Scan for the cell matching the given text and deliver its (X, Y) coordinate at center. 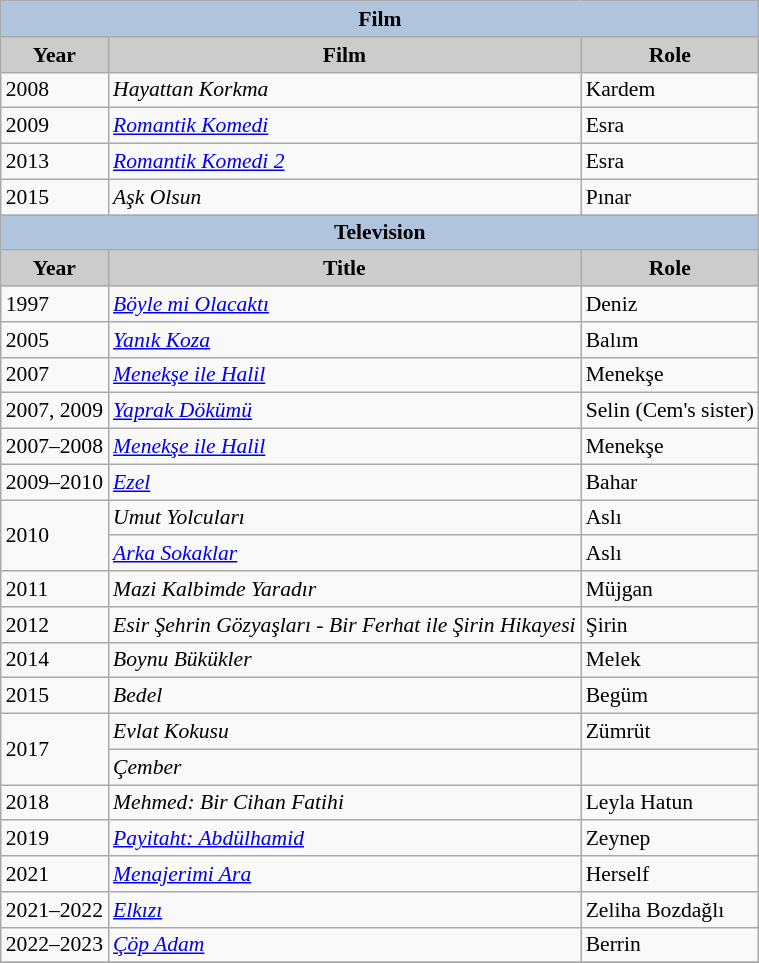
Aşk Olsun (344, 197)
Television (380, 233)
2008 (54, 90)
Müjgan (670, 589)
Romantik Komedi (344, 126)
2009–2010 (54, 482)
Yaprak Dökümü (344, 411)
Zümrüt (670, 732)
2022–2023 (54, 945)
Arka Sokaklar (344, 554)
Elkızı (344, 910)
Romantik Komedi 2 (344, 162)
2010 (54, 536)
2021 (54, 874)
Şirin (670, 625)
2009 (54, 126)
2005 (54, 340)
Menajerimi Ara (344, 874)
1997 (54, 304)
2011 (54, 589)
Selin (Cem's sister) (670, 411)
Leyla Hatun (670, 803)
Boynu Bükükler (344, 660)
2017 (54, 750)
2014 (54, 660)
Bahar (670, 482)
Zeynep (670, 839)
Mazi Kalbimde Yaradır (344, 589)
Esir Şehrin Gözyaşları - Bir Ferhat ile Şirin Hikayesi (344, 625)
Umut Yolcuları (344, 518)
2007, 2009 (54, 411)
2012 (54, 625)
Yanık Koza (344, 340)
2007–2008 (54, 447)
Hayattan Korkma (344, 90)
2007 (54, 375)
Pınar (670, 197)
Ezel (344, 482)
2021–2022 (54, 910)
Balım (670, 340)
Deniz (670, 304)
Payitaht: Abdülhamid (344, 839)
2013 (54, 162)
Zeliha Bozdağlı (670, 910)
Melek (670, 660)
Evlat Kokusu (344, 732)
Mehmed: Bir Cihan Fatihi (344, 803)
Herself (670, 874)
Çöp Adam (344, 945)
Böyle mi Olacaktı (344, 304)
Bedel (344, 696)
Çember (344, 767)
Title (344, 269)
2019 (54, 839)
Kardem (670, 90)
Berrin (670, 945)
Begüm (670, 696)
2018 (54, 803)
